From the cell containing the given text, extract its center point as (x, y) coordinate. 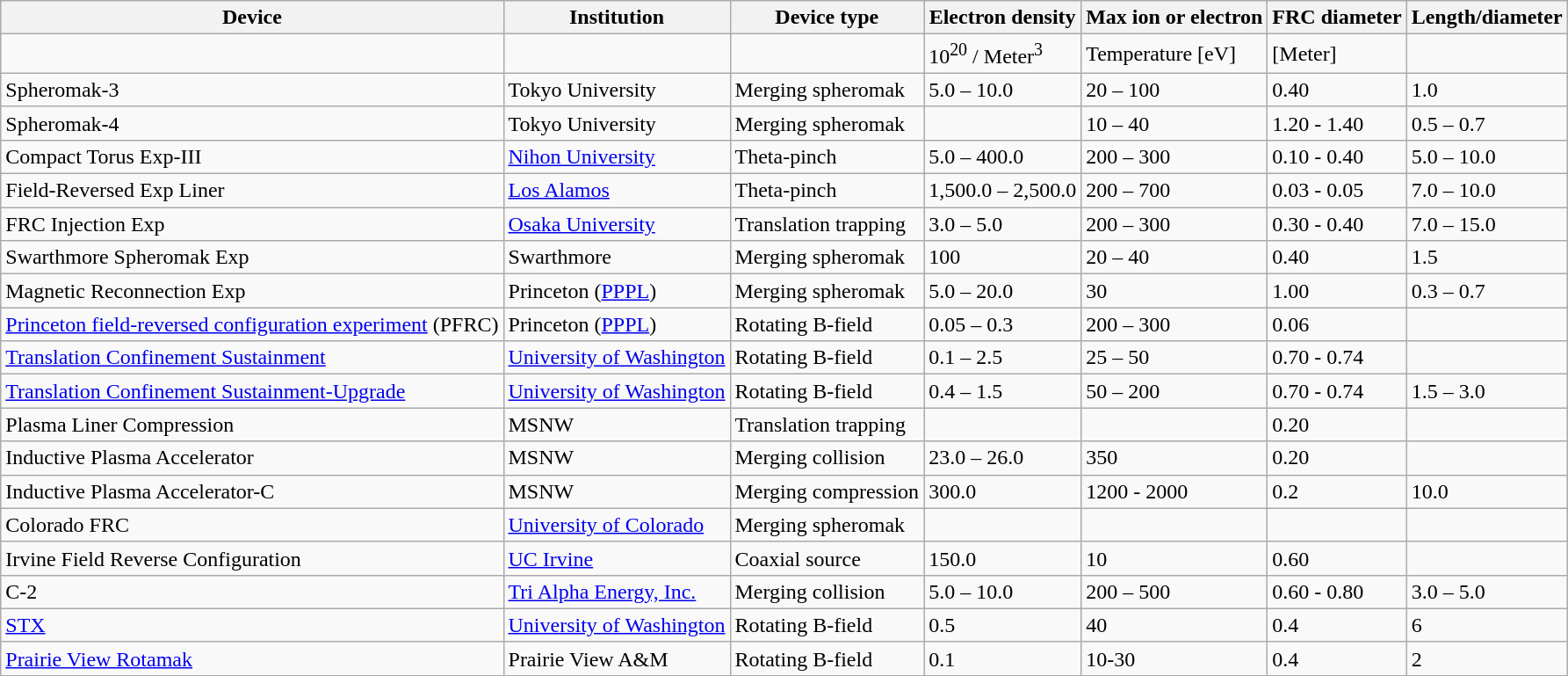
Irvine Field Reverse Configuration (252, 558)
Spheromak-4 (252, 123)
7.0 – 15.0 (1486, 224)
Spheromak-3 (252, 90)
0.05 – 0.3 (1003, 324)
Temperature [eV] (1174, 55)
Inductive Plasma Accelerator-C (252, 491)
5.0 – 400.0 (1003, 156)
Translation Confinement Sustainment-Upgrade (252, 391)
10 – 40 (1174, 123)
Institution (617, 18)
Swarthmore (617, 258)
Osaka University (617, 224)
Los Alamos (617, 191)
University of Colorado (617, 525)
10-30 (1174, 658)
1200 - 2000 (1174, 491)
0.1 – 2.5 (1003, 358)
1.0 (1486, 90)
UC Irvine (617, 558)
0.10 - 0.40 (1337, 156)
0.60 (1337, 558)
7.0 – 10.0 (1486, 191)
FRC Injection Exp (252, 224)
0.03 - 0.05 (1337, 191)
5.0 – 20.0 (1003, 291)
Tri Alpha Energy, Inc. (617, 592)
25 – 50 (1174, 358)
0.1 (1003, 658)
[Meter] (1337, 55)
0.4 – 1.5 (1003, 391)
Merging compression (827, 491)
1.00 (1337, 291)
Max ion or electron (1174, 18)
Plasma Liner Compression (252, 425)
Prairie View A&M (617, 658)
Colorado FRC (252, 525)
2 (1486, 658)
Compact Torus Exp-III (252, 156)
40 (1174, 625)
23.0 – 26.0 (1003, 458)
Field-Reversed Exp Liner (252, 191)
Coaxial source (827, 558)
200 – 700 (1174, 191)
Translation Confinement Sustainment (252, 358)
200 – 500 (1174, 592)
Electron density (1003, 18)
0.2 (1337, 491)
0.60 - 0.80 (1337, 592)
300.0 (1003, 491)
30 (1174, 291)
1.5 (1486, 258)
0.30 - 0.40 (1337, 224)
100 (1003, 258)
10.0 (1486, 491)
0.5 (1003, 625)
1020 / Meter3 (1003, 55)
FRC diameter (1337, 18)
10 (1174, 558)
1.20 - 1.40 (1337, 123)
0.5 – 0.7 (1486, 123)
6 (1486, 625)
Inductive Plasma Accelerator (252, 458)
0.3 – 0.7 (1486, 291)
C-2 (252, 592)
50 – 200 (1174, 391)
Swarthmore Spheromak Exp (252, 258)
20 – 40 (1174, 258)
1,500.0 – 2,500.0 (1003, 191)
20 – 100 (1174, 90)
350 (1174, 458)
Prairie View Rotamak (252, 658)
150.0 (1003, 558)
0.06 (1337, 324)
Princeton field-reversed configuration experiment (PFRC) (252, 324)
Device type (827, 18)
Length/diameter (1486, 18)
1.5 – 3.0 (1486, 391)
STX (252, 625)
Device (252, 18)
Magnetic Reconnection Exp (252, 291)
Nihon University (617, 156)
